Output the (x, y) coordinate of the center of the cell containing the given text.  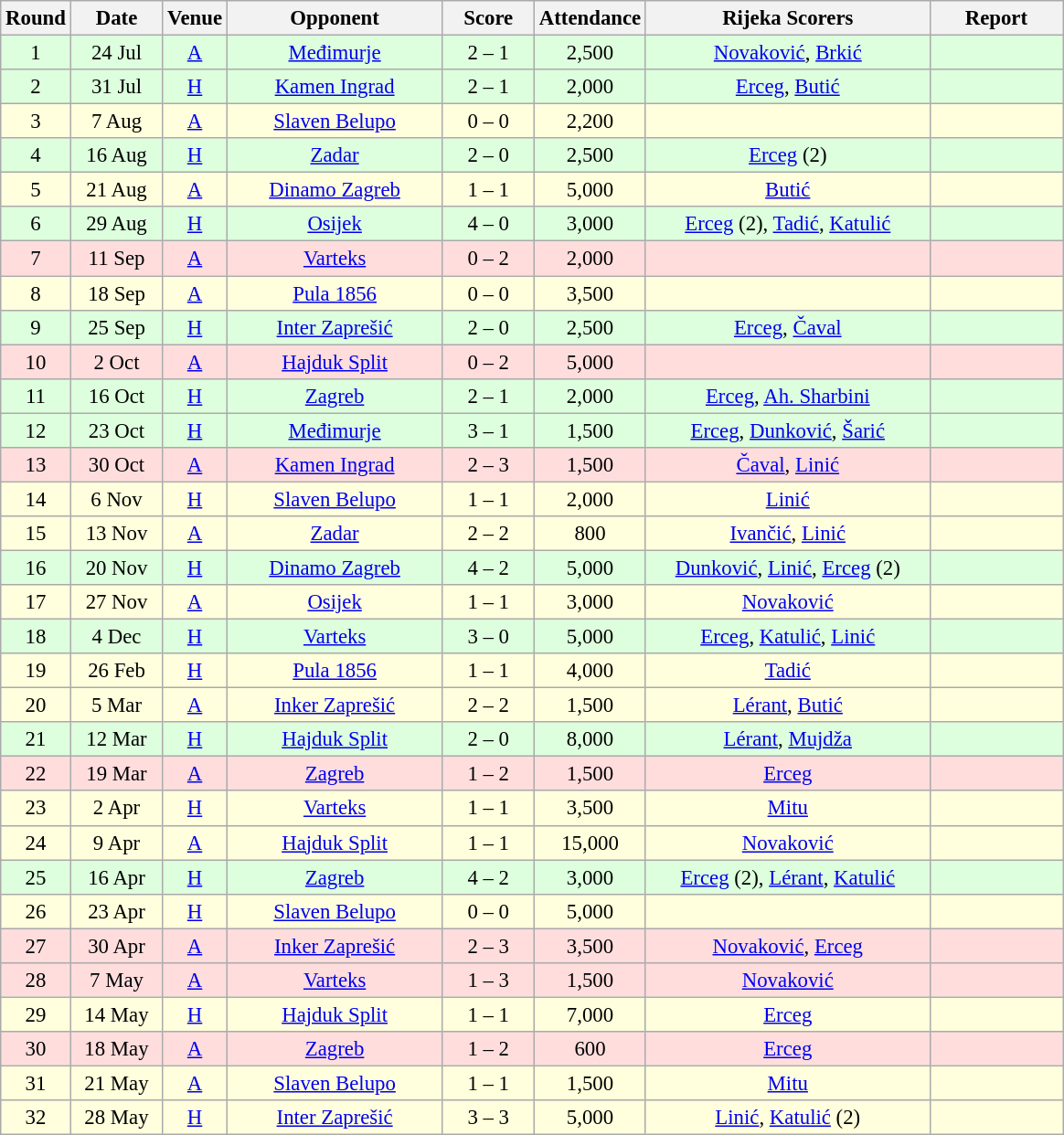
18 Sep (117, 293)
16 Oct (117, 396)
Lérant, Mujdža (788, 739)
5 (36, 190)
Linić, Katulić (2) (788, 1118)
9 (36, 327)
11 Sep (117, 259)
Round (36, 18)
Dunković, Linić, Erceg (2) (788, 567)
3 (36, 122)
16 (36, 567)
Erceg (2) (788, 155)
Report (996, 18)
32 (36, 1118)
2 Apr (117, 809)
28 May (117, 1118)
30 (36, 1049)
Čaval, Linić (788, 465)
8 (36, 293)
Tadić (788, 671)
8,000 (591, 739)
29 Aug (117, 224)
23 Apr (117, 911)
31 Jul (117, 87)
31 (36, 1083)
6 Nov (117, 499)
11 (36, 396)
18 (36, 637)
30 Oct (117, 465)
21 (36, 739)
15,000 (591, 843)
19 (36, 671)
25 (36, 877)
27 (36, 946)
4 – 0 (488, 224)
16 Aug (117, 155)
Erceg, Butić (788, 87)
27 Nov (117, 602)
Novaković, Brkić (788, 53)
Erceg, Katulić, Linić (788, 637)
Date (117, 18)
19 Mar (117, 774)
29 (36, 1014)
Novaković, Erceg (788, 946)
Erceg, Čaval (788, 327)
20 Nov (117, 567)
12 Mar (117, 739)
Venue (196, 18)
Erceg (2), Lérant, Katulić (788, 877)
Attendance (591, 18)
4,000 (591, 671)
14 (36, 499)
28 (36, 981)
12 (36, 430)
7 (36, 259)
17 (36, 602)
18 May (117, 1049)
25 Sep (117, 327)
22 (36, 774)
21 Aug (117, 190)
2 (36, 87)
14 May (117, 1014)
23 (36, 809)
4 Dec (117, 637)
Erceg (2), Tadić, Katulić (788, 224)
Rijeka Scorers (788, 18)
6 (36, 224)
4 (36, 155)
1 – 3 (488, 981)
3 – 1 (488, 430)
3 – 3 (488, 1118)
26 (36, 911)
2,200 (591, 122)
2 Oct (117, 362)
7,000 (591, 1014)
Erceg, Dunković, Šarić (788, 430)
Erceg, Ah. Sharbini (788, 396)
3 – 0 (488, 637)
30 Apr (117, 946)
26 Feb (117, 671)
Butić (788, 190)
Linić (788, 499)
Ivančić, Linić (788, 534)
7 May (117, 981)
5 Mar (117, 705)
800 (591, 534)
10 (36, 362)
1 (36, 53)
Score (488, 18)
23 Oct (117, 430)
600 (591, 1049)
21 May (117, 1083)
15 (36, 534)
20 (36, 705)
Lérant, Butić (788, 705)
9 Apr (117, 843)
16 Apr (117, 877)
Opponent (335, 18)
24 Jul (117, 53)
24 (36, 843)
7 Aug (117, 122)
13 (36, 465)
13 Nov (117, 534)
